Return the (X, Y) coordinate for the center point of the cell that contains the specified text.  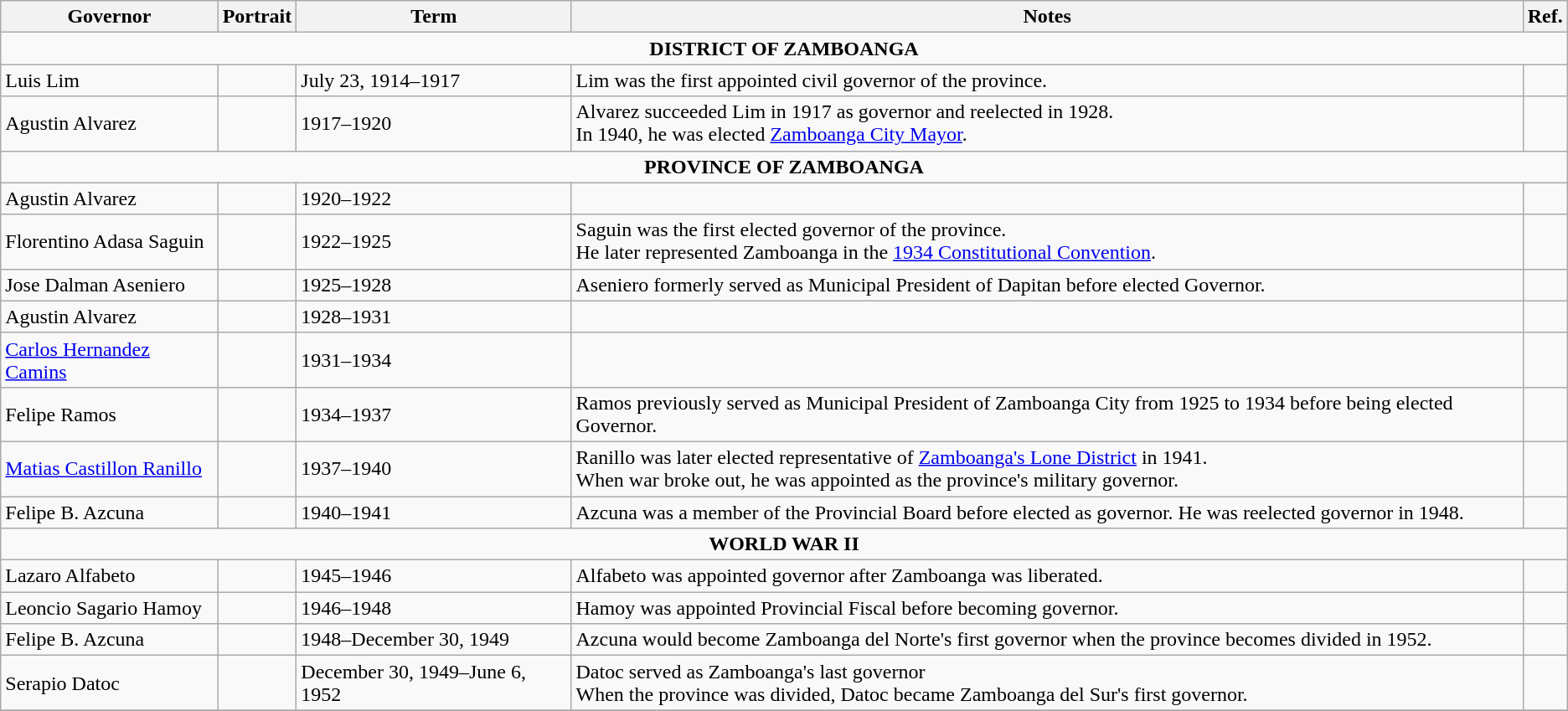
1928–1931 (434, 317)
1946–1948 (434, 608)
1934–1937 (434, 414)
Hamoy was appointed Provincial Fiscal before becoming governor. (1047, 608)
PROVINCE OF ZAMBOANGA (784, 167)
1940–1941 (434, 512)
1937–1940 (434, 469)
Luis Lim (109, 80)
Serapio Datoc (109, 683)
Aseniero formerly served as Municipal President of Dapitan before elected Governor. (1047, 285)
Alfabeto was appointed governor after Zamboanga was liberated. (1047, 576)
Governor (109, 17)
Lazaro Alfabeto (109, 576)
Azcuna was a member of the Provincial Board before elected as governor. He was reelected governor in 1948. (1047, 512)
WORLD WAR II (784, 544)
July 23, 1914–1917 (434, 80)
Florentino Adasa Saguin (109, 241)
1948–December 30, 1949 (434, 640)
Azcuna would become Zamboanga del Norte's first governor when the province becomes divided in 1952. (1047, 640)
Carlos Hernandez Camins (109, 360)
1931–1934 (434, 360)
1920–1922 (434, 198)
Alvarez succeeded Lim in 1917 as governor and reelected in 1928.In 1940, he was elected Zamboanga City Mayor. (1047, 124)
Ref. (1545, 17)
Matias Castillon Ranillo (109, 469)
Saguin was the first elected governor of the province.He later represented Zamboanga in the 1934 Constitutional Convention. (1047, 241)
Term (434, 17)
December 30, 1949–June 6, 1952 (434, 683)
DISTRICT OF ZAMBOANGA (784, 49)
1917–1920 (434, 124)
1922–1925 (434, 241)
Leoncio Sagario Hamoy (109, 608)
Portrait (257, 17)
Ramos previously served as Municipal President of Zamboanga City from 1925 to 1934 before being elected Governor. (1047, 414)
Lim was the first appointed civil governor of the province. (1047, 80)
Notes (1047, 17)
1925–1928 (434, 285)
Datoc served as Zamboanga's last governorWhen the province was divided, Datoc became Zamboanga del Sur's first governor. (1047, 683)
Jose Dalman Aseniero (109, 285)
Felipe Ramos (109, 414)
1945–1946 (434, 576)
